Determine the [x, y] coordinate at the center of the cell enclosing the given text.  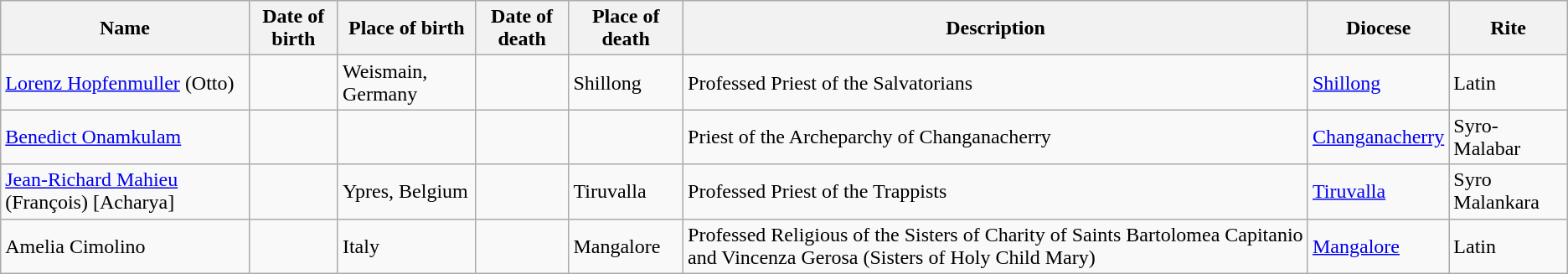
Description [996, 28]
Date of birth [293, 28]
Date of death [522, 28]
Syro-Malabar [1508, 137]
Benedict Onamkulam [125, 137]
Professed Priest of the Salvatorians [996, 82]
Name [125, 28]
Syro Malankara [1508, 191]
Weismain, Germany [406, 82]
Lorenz Hopfenmuller (Otto) [125, 82]
Professed Religious of the Sisters of Charity of Saints Bartolomea Capitanio and Vincenza Gerosa (Sisters of Holy Child Mary) [996, 246]
Diocese [1378, 28]
Ypres, Belgium [406, 191]
Rite [1508, 28]
Changanacherry [1378, 137]
Place of death [627, 28]
Place of birth [406, 28]
Jean-Richard Mahieu (François) [Acharya] [125, 191]
Amelia Cimolino [125, 246]
Priest of the Archeparchy of Changanacherry [996, 137]
Professed Priest of the Trappists [996, 191]
Italy [406, 246]
